Detect which cell encompasses the target text, then output its (X, Y) center coordinate. 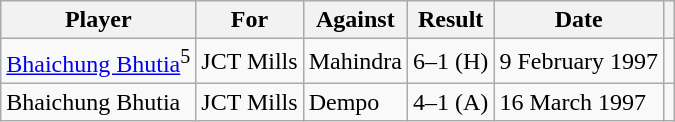
4–1 (A) (450, 102)
Bhaichung Bhutia (98, 102)
For (250, 20)
16 March 1997 (579, 102)
Date (579, 20)
Dempo (355, 102)
Result (450, 20)
Player (98, 20)
Bhaichung Bhutia5 (98, 62)
6–1 (H) (450, 62)
Mahindra (355, 62)
Against (355, 20)
9 February 1997 (579, 62)
